Provide the (x, y) coordinate of the cell's center where the given text is located.  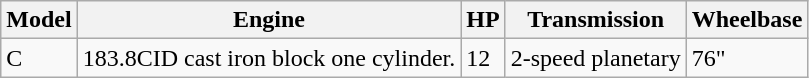
2-speed planetary (596, 58)
HP (483, 20)
Wheelbase (747, 20)
Model (39, 20)
C (39, 58)
76" (747, 58)
Transmission (596, 20)
Engine (269, 20)
183.8CID cast iron block one cylinder. (269, 58)
12 (483, 58)
